Pinpoint the cell where the given text exists, returning its (X, Y) midpoint coordinate. 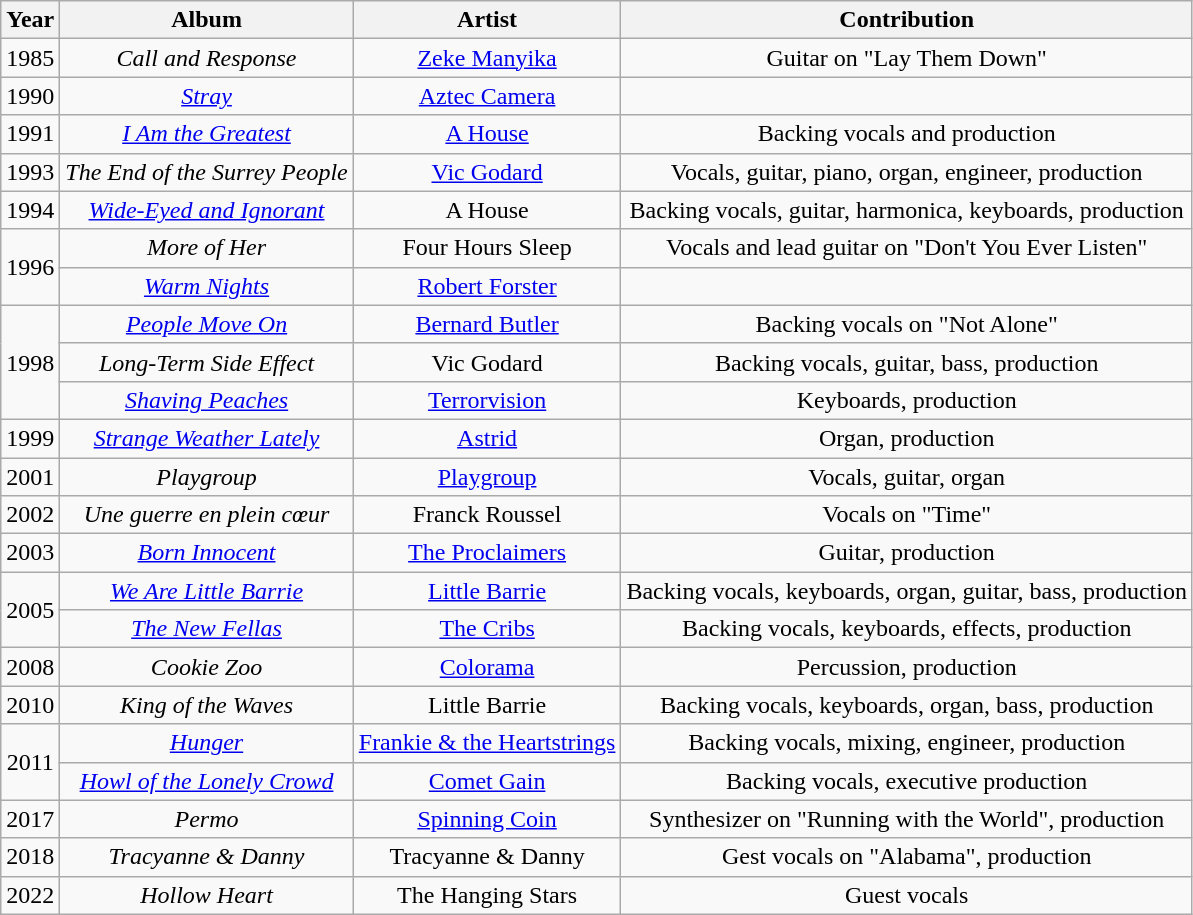
Backing vocals, keyboards, organ, guitar, bass, production (907, 591)
Permo (206, 819)
1994 (30, 210)
Long-Term Side Effect (206, 362)
Backing vocals, guitar, harmonica, keyboards, production (907, 210)
2008 (30, 667)
Stray (206, 96)
The End of the Surrey People (206, 172)
The Proclaimers (487, 553)
Backing vocals, keyboards, organ, bass, production (907, 705)
Album (206, 20)
Shaving Peaches (206, 400)
2018 (30, 857)
Robert Forster (487, 286)
Vocals and lead guitar on "Don't You Ever Listen" (907, 248)
Howl of the Lonely Crowd (206, 781)
Spinning Coin (487, 819)
Colorama (487, 667)
Astrid (487, 438)
Hunger (206, 743)
1999 (30, 438)
Terrorvision (487, 400)
Gest vocals on "Alabama", production (907, 857)
Contribution (907, 20)
2003 (30, 553)
People Move On (206, 324)
Comet Gain (487, 781)
Backing vocals, executive production (907, 781)
2010 (30, 705)
2001 (30, 477)
2022 (30, 895)
Strange Weather Lately (206, 438)
Guitar on "Lay Them Down" (907, 58)
2011 (30, 762)
The New Fellas (206, 629)
King of the Waves (206, 705)
Zeke Manyika (487, 58)
2002 (30, 515)
Vocals on "Time" (907, 515)
Synthesizer on "Running with the World", production (907, 819)
2017 (30, 819)
Call and Response (206, 58)
Une guerre en plein cœur (206, 515)
1991 (30, 134)
More of Her (206, 248)
Aztec Camera (487, 96)
We Are Little Barrie (206, 591)
Backing vocals, mixing, engineer, production (907, 743)
I Am the Greatest (206, 134)
Hollow Heart (206, 895)
1998 (30, 362)
Percussion, production (907, 667)
1996 (30, 267)
1990 (30, 96)
Four Hours Sleep (487, 248)
Frankie & the Heartstrings (487, 743)
The Cribs (487, 629)
The Hanging Stars (487, 895)
Backing vocals on "Not Alone" (907, 324)
Cookie Zoo (206, 667)
Vocals, guitar, piano, organ, engineer, production (907, 172)
Keyboards, production (907, 400)
Organ, production (907, 438)
Warm Nights (206, 286)
1993 (30, 172)
Backing vocals and production (907, 134)
Guest vocals (907, 895)
1985 (30, 58)
2005 (30, 610)
Wide-Eyed and Ignorant (206, 210)
Vocals, guitar, organ (907, 477)
Born Innocent (206, 553)
Bernard Butler (487, 324)
Artist (487, 20)
Backing vocals, keyboards, effects, production (907, 629)
Backing vocals, guitar, bass, production (907, 362)
Year (30, 20)
Franck Roussel (487, 515)
Guitar, production (907, 553)
